Detect which cell encompasses the target text, then output its [x, y] center coordinate. 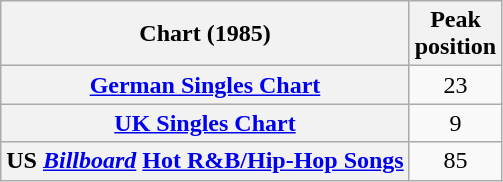
85 [455, 161]
9 [455, 123]
Chart (1985) [205, 34]
Peakposition [455, 34]
German Singles Chart [205, 85]
23 [455, 85]
US Billboard Hot R&B/Hip-Hop Songs [205, 161]
UK Singles Chart [205, 123]
